Provide the [X, Y] coordinate of the cell's center where the given text is located.  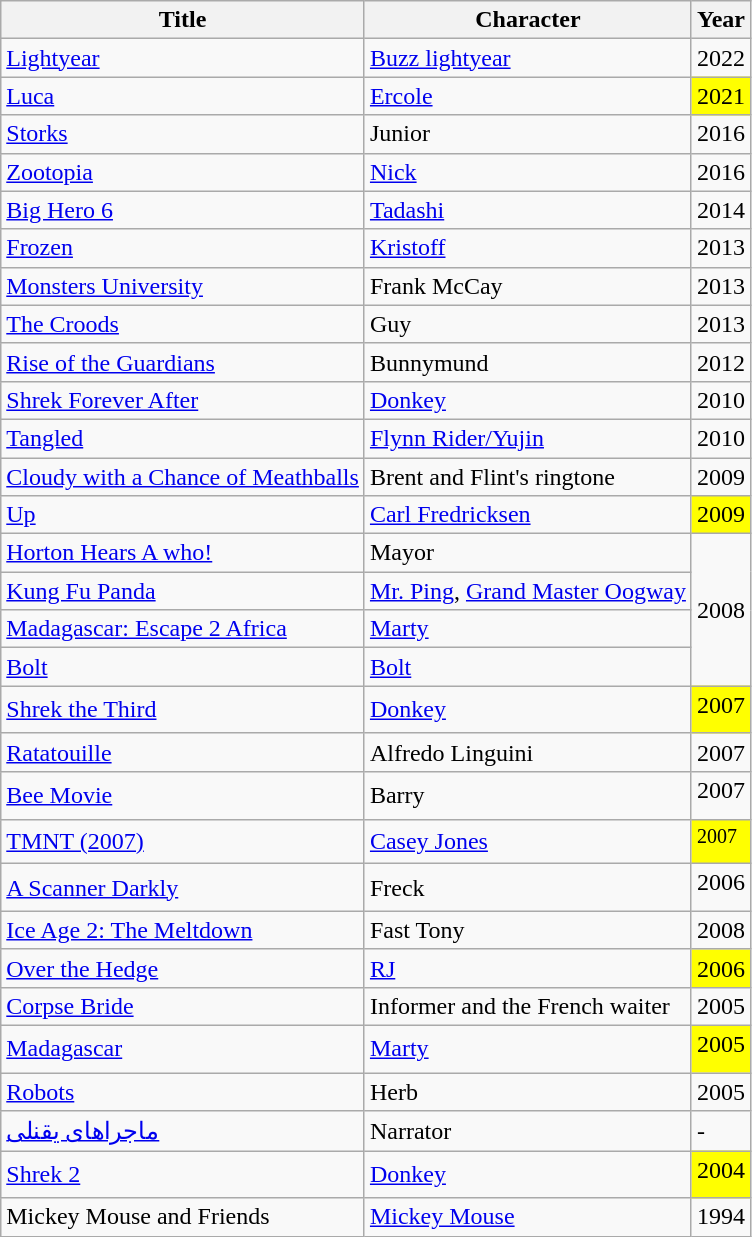
Alfredo Linguini [528, 752]
Kung Fu Panda [183, 591]
2014 [720, 210]
Shrek 2 [183, 1175]
Storks [183, 134]
2021 [720, 96]
Horton Hears A who! [183, 553]
Character [528, 20]
Mayor [528, 553]
Lightyear [183, 58]
1994 [720, 1217]
Corpse Bride [183, 1006]
Buzz lightyear [528, 58]
Frank McCay [528, 286]
Mickey Mouse and Friends [183, 1217]
TMNT (2007) [183, 842]
Luca [183, 96]
Mickey Mouse [528, 1217]
Robots [183, 1092]
Monsters University [183, 286]
Herb [528, 1092]
Zootopia [183, 172]
- [720, 1131]
Guy [528, 324]
Bunnymund [528, 362]
Shrek the Third [183, 710]
Shrek Forever After [183, 400]
Fast Tony [528, 930]
ماجراهای یقنلی [183, 1131]
The Croods [183, 324]
Narrator [528, 1131]
Brent and Flint's ringtone [528, 477]
Tangled [183, 438]
A Scanner Darkly [183, 888]
Ratatouille [183, 752]
Title [183, 20]
Casey Jones [528, 842]
Carl Fredricksen [528, 515]
Barry [528, 795]
Kristoff [528, 248]
Madagascar: Escape 2 Africa [183, 629]
Tadashi [528, 210]
Bee Movie [183, 795]
Nick [528, 172]
Ice Age 2: The Meltdown [183, 930]
RJ [528, 968]
Cloudy with a Chance of Meathballs [183, 477]
Flynn Rider/Yujin [528, 438]
Junior [528, 134]
Big Hero 6 [183, 210]
Freck [528, 888]
Up [183, 515]
Madagascar [183, 1049]
Rise of the Guardians [183, 362]
2012 [720, 362]
2022 [720, 58]
Ercole [528, 96]
Informer and the French waiter [528, 1006]
Mr. Ping, Grand Master Oogway [528, 591]
Year [720, 20]
Over the Hedge [183, 968]
2004 [720, 1175]
Frozen [183, 248]
